For the text-containing cell, return its midpoint in (X, Y) coordinate format. 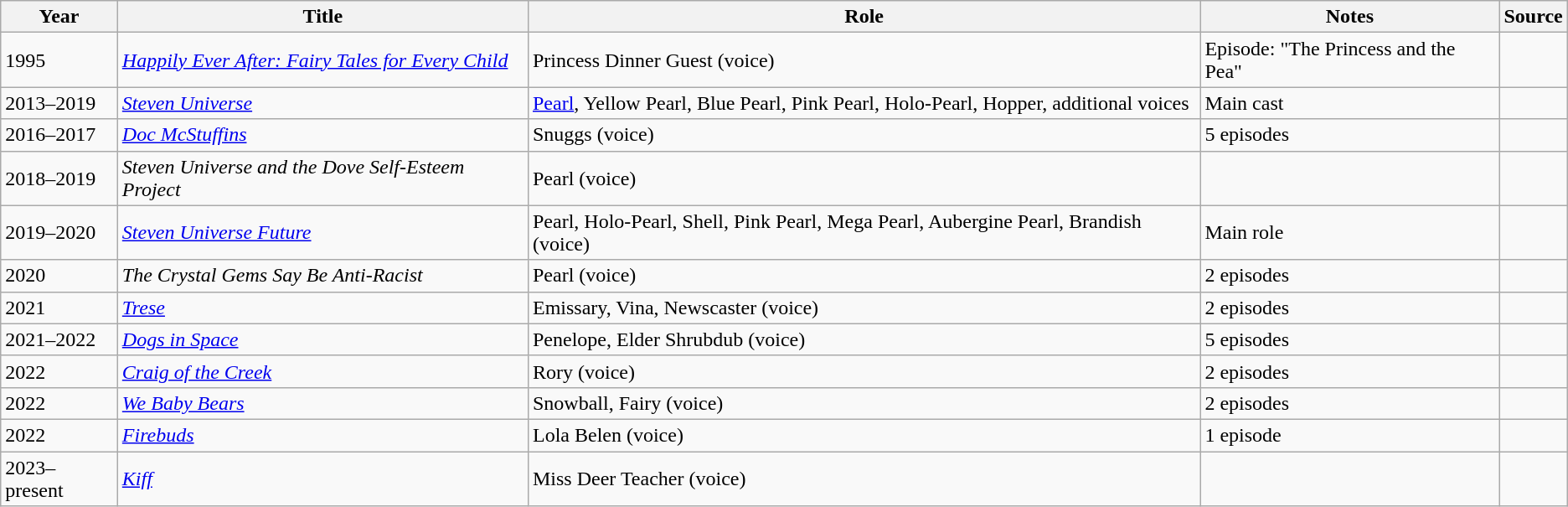
2021–2022 (59, 339)
Snuggs (voice) (864, 135)
2023–present (59, 478)
Role (864, 17)
The Crystal Gems Say Be Anti-Racist (322, 276)
Steven Universe and the Dove Self-Esteem Project (322, 178)
We Baby Bears (322, 403)
Snowball, Fairy (voice) (864, 403)
Miss Deer Teacher (voice) (864, 478)
Title (322, 17)
2020 (59, 276)
2021 (59, 308)
Steven Universe (322, 103)
Happily Ever After: Fairy Tales for Every Child (322, 60)
Year (59, 17)
Kiff (322, 478)
1 episode (1350, 435)
Princess Dinner Guest (voice) (864, 60)
2013–2019 (59, 103)
Steven Universe Future (322, 233)
Pearl, Yellow Pearl, Blue Pearl, Pink Pearl, Holo-Pearl, Hopper, additional voices (864, 103)
Emissary, Vina, Newscaster (voice) (864, 308)
Lola Belen (voice) (864, 435)
Episode: "The Princess and the Pea" (1350, 60)
Doc McStuffins (322, 135)
Rory (voice) (864, 371)
Main role (1350, 233)
Pearl, Holo-Pearl, Shell, Pink Pearl, Mega Pearl, Aubergine Pearl, Brandish (voice) (864, 233)
Trese (322, 308)
2018–2019 (59, 178)
2016–2017 (59, 135)
Craig of the Creek (322, 371)
Dogs in Space (322, 339)
Source (1533, 17)
2019–2020 (59, 233)
1995 (59, 60)
Penelope, Elder Shrubdub (voice) (864, 339)
Main cast (1350, 103)
Firebuds (322, 435)
Notes (1350, 17)
